Identify which cell holds the provided text, then report its (X, Y) central coordinate. 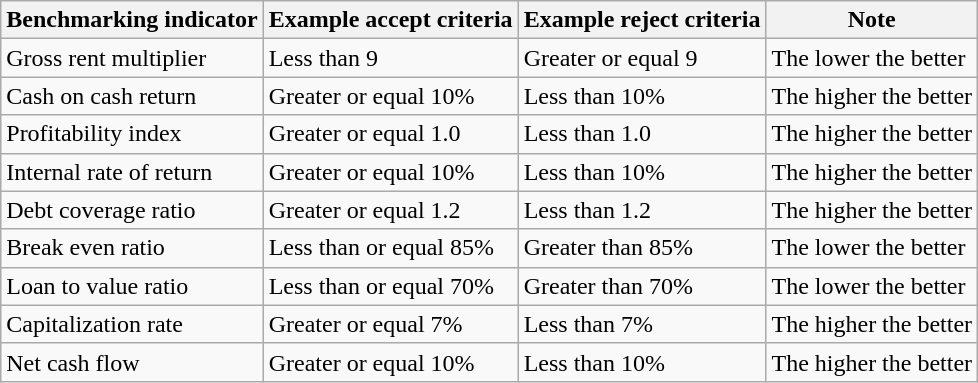
Less than 9 (390, 58)
Loan to value ratio (132, 286)
Profitability index (132, 134)
Note (872, 20)
Capitalization rate (132, 324)
Gross rent multiplier (132, 58)
Example accept criteria (390, 20)
Less than 7% (642, 324)
Less than or equal 85% (390, 248)
Greater or equal 9 (642, 58)
Net cash flow (132, 362)
Benchmarking indicator (132, 20)
Cash on cash return (132, 96)
Greater than 70% (642, 286)
Greater or equal 1.0 (390, 134)
Internal rate of return (132, 172)
Debt coverage ratio (132, 210)
Less than or equal 70% (390, 286)
Greater or equal 7% (390, 324)
Break even ratio (132, 248)
Less than 1.2 (642, 210)
Greater than 85% (642, 248)
Example reject criteria (642, 20)
Less than 1.0 (642, 134)
Greater or equal 1.2 (390, 210)
